Pinpoint the cell where the given text exists, returning its [x, y] midpoint coordinate. 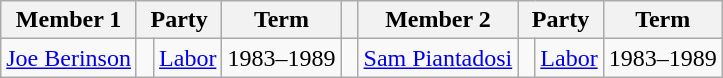
Member 1 [69, 20]
Joe Berinson [69, 58]
Member 2 [438, 20]
Sam Piantadosi [438, 58]
